From the cell containing the given text, extract its center point as [x, y] coordinate. 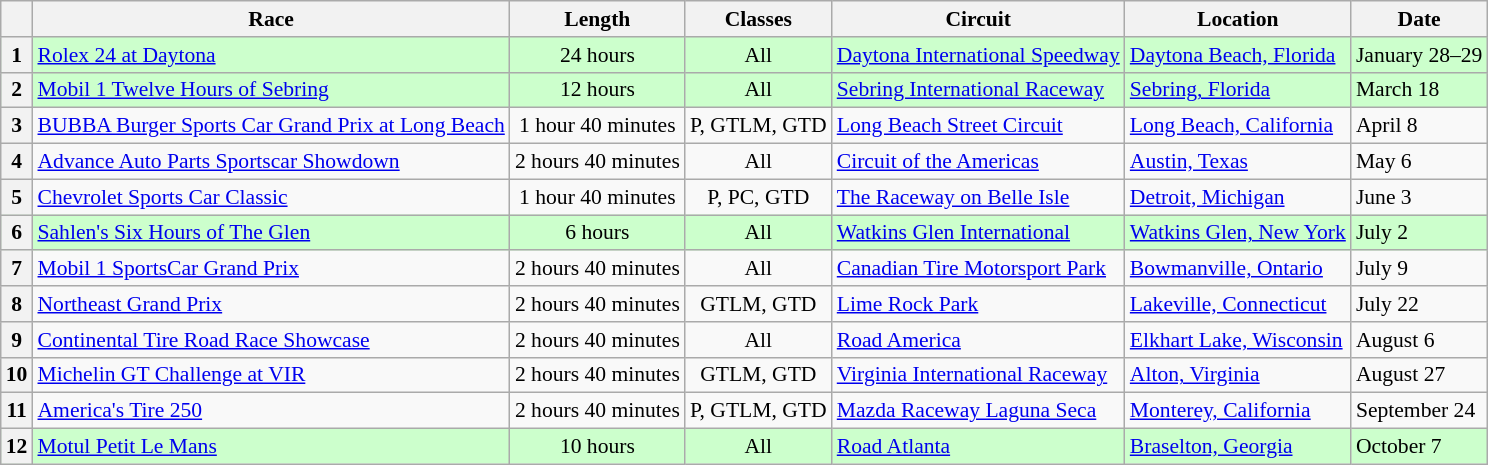
Long Beach, California [1238, 126]
August 6 [1420, 340]
10 hours [598, 447]
Race [270, 19]
24 hours [598, 55]
Mobil 1 Twelve Hours of Sebring [270, 90]
July 9 [1420, 269]
Advance Auto Parts Sportscar Showdown [270, 162]
The Raceway on Belle Isle [978, 197]
Alton, Virginia [1238, 375]
Northeast Grand Prix [270, 304]
Circuit [978, 19]
Elkhart Lake, Wisconsin [1238, 340]
10 [17, 375]
P, PC, GTD [758, 197]
Road America [978, 340]
Sahlen's Six Hours of The Glen [270, 233]
Watkins Glen, New York [1238, 233]
4 [17, 162]
2 [17, 90]
Virginia International Raceway [978, 375]
Sebring, Florida [1238, 90]
America's Tire 250 [270, 411]
Bowmanville, Ontario [1238, 269]
Date [1420, 19]
September 24 [1420, 411]
Daytona International Speedway [978, 55]
Mobil 1 SportsCar Grand Prix [270, 269]
Rolex 24 at Daytona [270, 55]
July 22 [1420, 304]
Watkins Glen International [978, 233]
6 hours [598, 233]
July 2 [1420, 233]
Michelin GT Challenge at VIR [270, 375]
BUBBA Burger Sports Car Grand Prix at Long Beach [270, 126]
Motul Petit Le Mans [270, 447]
1 [17, 55]
8 [17, 304]
6 [17, 233]
Canadian Tire Motorsport Park [978, 269]
Circuit of the Americas [978, 162]
Classes [758, 19]
Braselton, Georgia [1238, 447]
Monterey, California [1238, 411]
August 27 [1420, 375]
Length [598, 19]
Detroit, Michigan [1238, 197]
7 [17, 269]
Continental Tire Road Race Showcase [270, 340]
11 [17, 411]
June 3 [1420, 197]
Lakeville, Connecticut [1238, 304]
January 28–29 [1420, 55]
5 [17, 197]
9 [17, 340]
May 6 [1420, 162]
March 18 [1420, 90]
Road Atlanta [978, 447]
12 hours [598, 90]
Chevrolet Sports Car Classic [270, 197]
3 [17, 126]
April 8 [1420, 126]
Mazda Raceway Laguna Seca [978, 411]
October 7 [1420, 447]
Long Beach Street Circuit [978, 126]
Sebring International Raceway [978, 90]
Daytona Beach, Florida [1238, 55]
Location [1238, 19]
12 [17, 447]
Lime Rock Park [978, 304]
Austin, Texas [1238, 162]
